Extract the (X, Y) coordinate from the center of the cell holding the provided text.  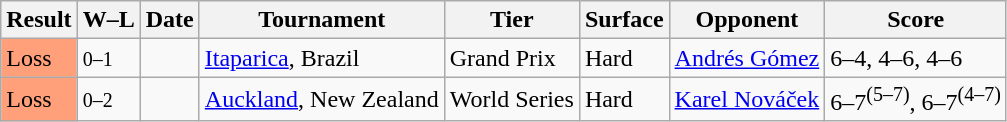
W–L (108, 20)
0–1 (108, 58)
Score (916, 20)
World Series (512, 100)
Date (170, 20)
Itaparica, Brazil (322, 58)
Karel Nováček (747, 100)
Surface (624, 20)
Andrés Gómez (747, 58)
Opponent (747, 20)
Auckland, New Zealand (322, 100)
6–4, 4–6, 4–6 (916, 58)
6–7(5–7), 6–7(4–7) (916, 100)
Grand Prix (512, 58)
0–2 (108, 100)
Tournament (322, 20)
Result (39, 20)
Tier (512, 20)
